Return [X, Y] of the center of cell containing provided text 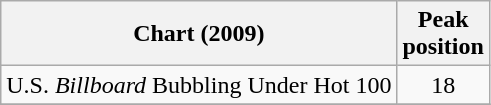
18 [443, 85]
U.S. Billboard Bubbling Under Hot 100 [199, 85]
Chart (2009) [199, 34]
Peakposition [443, 34]
